Output the (X, Y) coordinate of the center of the cell containing the given text.  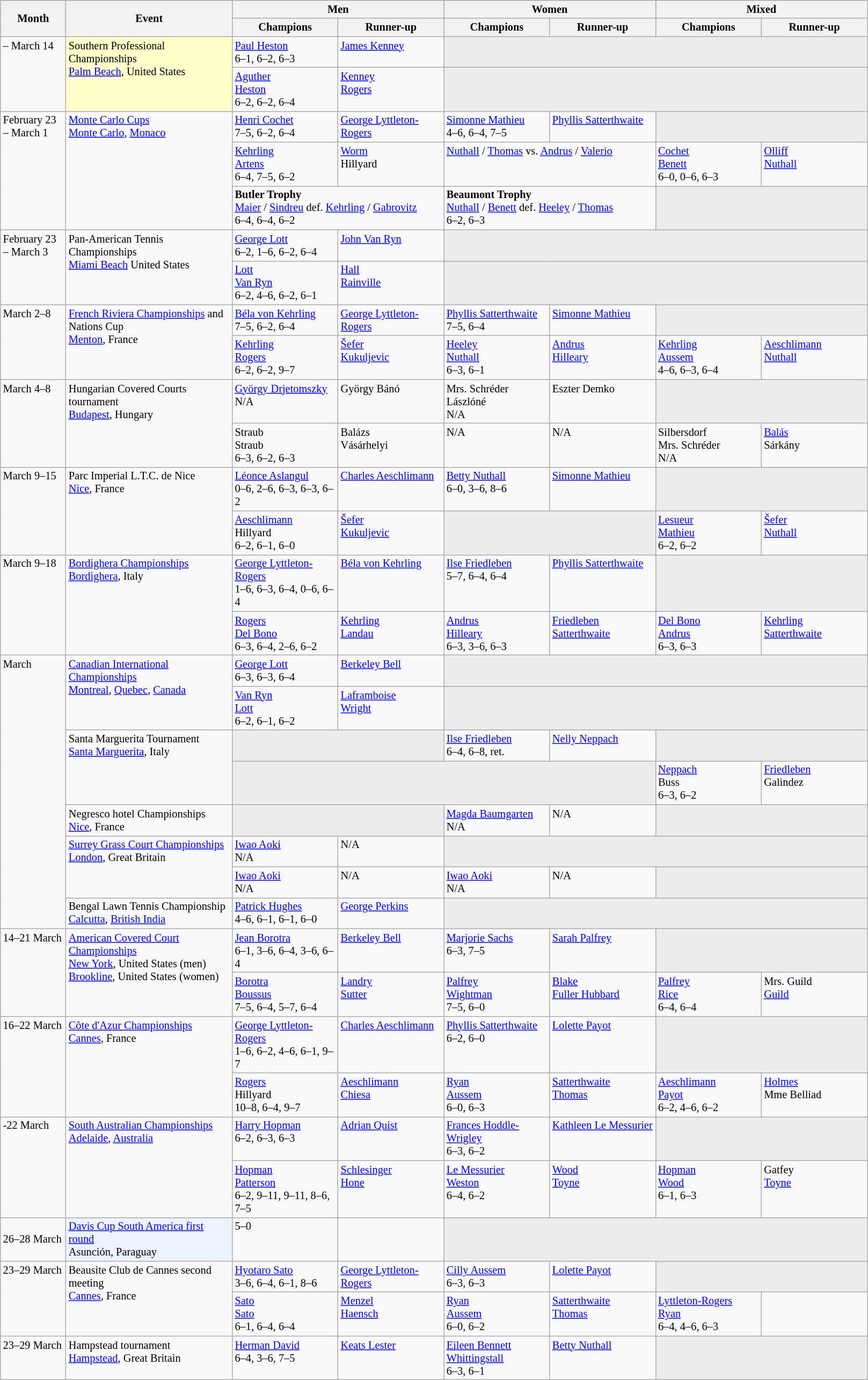
Sato Sato6–1, 6–4, 6–4 (286, 1314)
Lott Van Ryn6–2, 4–6, 6–2, 6–1 (286, 283)
Frances Hoddle-Wrigley6–3, 6–2 (497, 1138)
Heeley Nuthall6–3, 6–1 (497, 357)
Šefer Nuthall (814, 533)
George Lott6–3, 6–3, 6–4 (286, 670)
Ilse Friedleben5–7, 6–4, 6–4 (497, 583)
Rogers Hillyard10–8, 6–4, 9–7 (286, 1095)
Palfrey Rice6–4, 6–4 (709, 994)
-22 March (33, 1167)
Mrs. Schréder LászlónéN/A (497, 401)
Marjorie Sachs6–3, 7–5 (497, 951)
Nuthall / Thomas vs. Andrus / Valerio (550, 164)
Betty Nuthall (602, 1358)
Hall Rainville (391, 283)
Patrick Hughes4–6, 6–1, 6–1, 6–0 (286, 913)
George Perkins (391, 913)
Straub Straub6–3, 6–2, 6–3 (286, 445)
5–0 (286, 1239)
Butler Trophy Maier / Sindreu def. Kehrling / Gabrovitz6–4, 6–4, 6–2 (338, 208)
Cochet Benett6–0, 0–6, 6–3 (709, 164)
March 9–15 (33, 511)
South Australian ChampionshipsAdelaide, Australia (149, 1167)
Surrey Grass Court ChampionshipsLondon, Great Britain (149, 866)
Sarah Palfrey (602, 951)
February 23 – March 3 (33, 267)
March 4–8 (33, 423)
Women (550, 9)
Ryan Aussem6–0, 6–2 (497, 1314)
Ilse Friedleben6–4, 6–8, ret. (497, 746)
Magda BaumgartenN/A (497, 820)
Balás Sárkány (814, 445)
Harry Hopman6–2, 6–3, 6–3 (286, 1138)
Friedleben Satterthwaite (602, 633)
Friedleben Galindez (814, 783)
Kehrling Landau (391, 633)
Negresco hotel ChampionshipsNice, France (149, 820)
14–21 March (33, 973)
Borotra Boussus7–5, 6–4, 5–7, 6–4 (286, 994)
György Bánó (391, 401)
Aguther Heston6–2, 6–2, 6–4 (286, 89)
Men (338, 9)
Mixed (761, 9)
Canadian International ChampionshipsMontreal, Quebec, Canada (149, 692)
March 2–8 (33, 341)
Del Bono Andrus6–3, 6–3 (709, 633)
Hyotaro Sato3–6, 6–4, 6–1, 8–6 (286, 1276)
George Lyttleton-Rogers1–6, 6–2, 4–6, 6–1, 9–7 (286, 1045)
March 9–18 (33, 604)
Schlesinger Hone (391, 1189)
John Van Ryn (391, 245)
Kehrling Artens6–4, 7–5, 6–2 (286, 164)
Hopman Patterson6–2, 9–11, 9–11, 8–6, 7–5 (286, 1189)
George Lyttleton-Rogers1–6, 6–3, 6–4, 0–6, 6–4 (286, 583)
Adrian Quist (391, 1138)
Aeschlimann Chiesa (391, 1095)
Landry Sutter (391, 994)
Eileen Bennett Whittingstall6–3, 6–1 (497, 1358)
Aeschlimann Hillyard6–2, 6–1, 6–0 (286, 533)
Worm Hillyard (391, 164)
Gatfey Toyne (814, 1189)
Phyllis Satterthwaite7–5, 6–4 (497, 320)
16–22 March (33, 1066)
Laframboise Wright (391, 708)
Cilly Aussem6–3, 6–3 (497, 1276)
Silbersdorf Mrs. SchréderN/A (709, 445)
French Riviera Championships and Nations CupMenton, France (149, 341)
Hungarian Covered Courts tournamentBudapest, Hungary (149, 423)
Kenney Rogers (391, 89)
George Lott6–2, 1–6, 6–2, 6–4 (286, 245)
Phyllis Satterthwaite6–2, 6–0 (497, 1045)
Hopman Wood6–1, 6–3 (709, 1189)
Eszter Demko (602, 401)
American Covered Court ChampionshipsNew York, United States (men)Brookline, United States (women) (149, 973)
Wood Toyne (602, 1189)
Kehrling Aussem4–6, 6–3, 6–4 (709, 357)
Aeschlimann Payot6–2, 4–6, 6–2 (709, 1095)
March (33, 791)
Béla von Kehrling (391, 583)
Bordighera ChampionshipsBordighera, Italy (149, 604)
Blake Fuller Hubbard (602, 994)
Béla von Kehrling7–5, 6–2, 6–4 (286, 320)
Rogers Del Bono6–3, 6–4, 2–6, 6–2 (286, 633)
Andrus Hilleary (602, 357)
Lesueur Mathieu6–2, 6–2 (709, 533)
Ryan Aussem6–0, 6–3 (497, 1095)
Simonne Mathieu4–6, 6–4, 7–5 (497, 127)
26–28 March (33, 1239)
György DrjetomszkyN/A (286, 401)
February 23 – March 1 (33, 171)
Van Ryn Lott6–2, 6–1, 6–2 (286, 708)
Bengal Lawn Tennis ChampionshipCalcutta, British India (149, 913)
Southern Professional ChampionshipsPalm Beach, United States (149, 74)
Côte d'Azur ChampionshipsCannes, France (149, 1066)
Santa Marguerita TournamentSanta Marguerita, Italy (149, 768)
Palfrey Wightman7–5, 6–0 (497, 994)
Paul Heston6–1, 6–2, 6–3 (286, 52)
Event (149, 18)
NeppachBuss6–3, 6–2 (709, 783)
Holmes Mme Belliad (814, 1095)
Monte Carlo CupsMonte Carlo, Monaco (149, 171)
Henri Cochet7–5, 6–2, 6–4 (286, 127)
Beausite Club de Cannes second meetingCannes, France (149, 1298)
Betty Nuthall6–0, 3–6, 8–6 (497, 489)
Léonce Aslangul0–6, 2–6, 6–3, 6–3, 6–2 (286, 489)
Kehrling Rogers6–2, 6–2, 9–7 (286, 357)
Parc Imperial L.T.C. de NiceNice, France (149, 511)
Mrs. Guild Guild (814, 994)
Olliff Nuthall (814, 164)
Kehrling Satterthwaite (814, 633)
Balázs Vásárhelyi (391, 445)
Aeschlimann Nuthall (814, 357)
Keats Lester (391, 1358)
Nelly Neppach (602, 746)
Andrus Hilleary6–3, 3–6, 6–3 (497, 633)
Lyttleton-Rogers Ryan6–4, 4–6, 6–3 (709, 1314)
Jean Borotra6–1, 3–6, 6–4, 3–6, 6–4 (286, 951)
Le Messurier Weston6–4, 6–2 (497, 1189)
– March 14 (33, 74)
Beaumont Trophy Nuthall / Benett def. Heeley / Thomas6–2, 6–3 (550, 208)
James Kenney (391, 52)
Month (33, 18)
Davis Cup South America first roundAsunción, Paraguay (149, 1239)
Herman David6–4, 3–6, 7–5 (286, 1358)
Pan-American Tennis ChampionshipsMiami Beach United States (149, 267)
Menzel Haensch (391, 1314)
Hampstead tournamentHampstead, Great Britain (149, 1358)
Kathleen Le Messurier (602, 1138)
